Provide the [X, Y] coordinate of the cell's center where the given text is located.  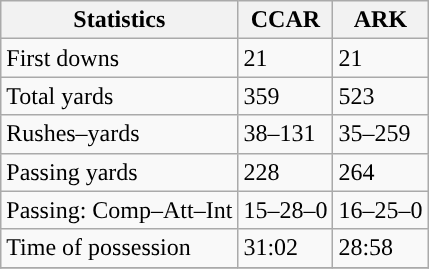
264 [380, 172]
359 [286, 96]
Rushes–yards [120, 134]
15–28–0 [286, 210]
First downs [120, 58]
16–25–0 [380, 210]
Passing: Comp–Att–Int [120, 210]
Statistics [120, 20]
228 [286, 172]
Passing yards [120, 172]
35–259 [380, 134]
CCAR [286, 20]
31:02 [286, 248]
523 [380, 96]
Time of possession [120, 248]
ARK [380, 20]
Total yards [120, 96]
28:58 [380, 248]
38–131 [286, 134]
